Provide the (X, Y) coordinate of the cell's center where the given text is located.  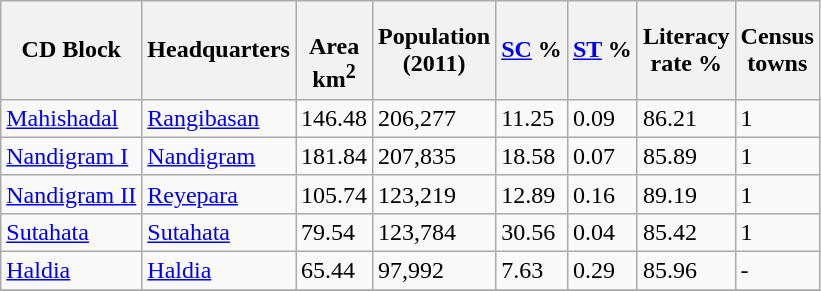
12.89 (532, 194)
89.19 (686, 194)
Population(2011) (434, 50)
Nandigram I (72, 156)
146.48 (334, 118)
0.04 (602, 232)
0.29 (602, 271)
Reyepara (219, 194)
SC % (532, 50)
85.96 (686, 271)
18.58 (532, 156)
Nandigram (219, 156)
86.21 (686, 118)
30.56 (532, 232)
- (777, 271)
0.07 (602, 156)
79.54 (334, 232)
123,784 (434, 232)
105.74 (334, 194)
Areakm2 (334, 50)
7.63 (532, 271)
65.44 (334, 271)
97,992 (434, 271)
11.25 (532, 118)
Mahishadal (72, 118)
0.16 (602, 194)
85.89 (686, 156)
181.84 (334, 156)
206,277 (434, 118)
Headquarters (219, 50)
Rangibasan (219, 118)
207,835 (434, 156)
123,219 (434, 194)
85.42 (686, 232)
CD Block (72, 50)
ST % (602, 50)
Censustowns (777, 50)
Literacyrate % (686, 50)
0.09 (602, 118)
Nandigram II (72, 194)
